Determine the (X, Y) coordinate at the center of the cell enclosing the given text.  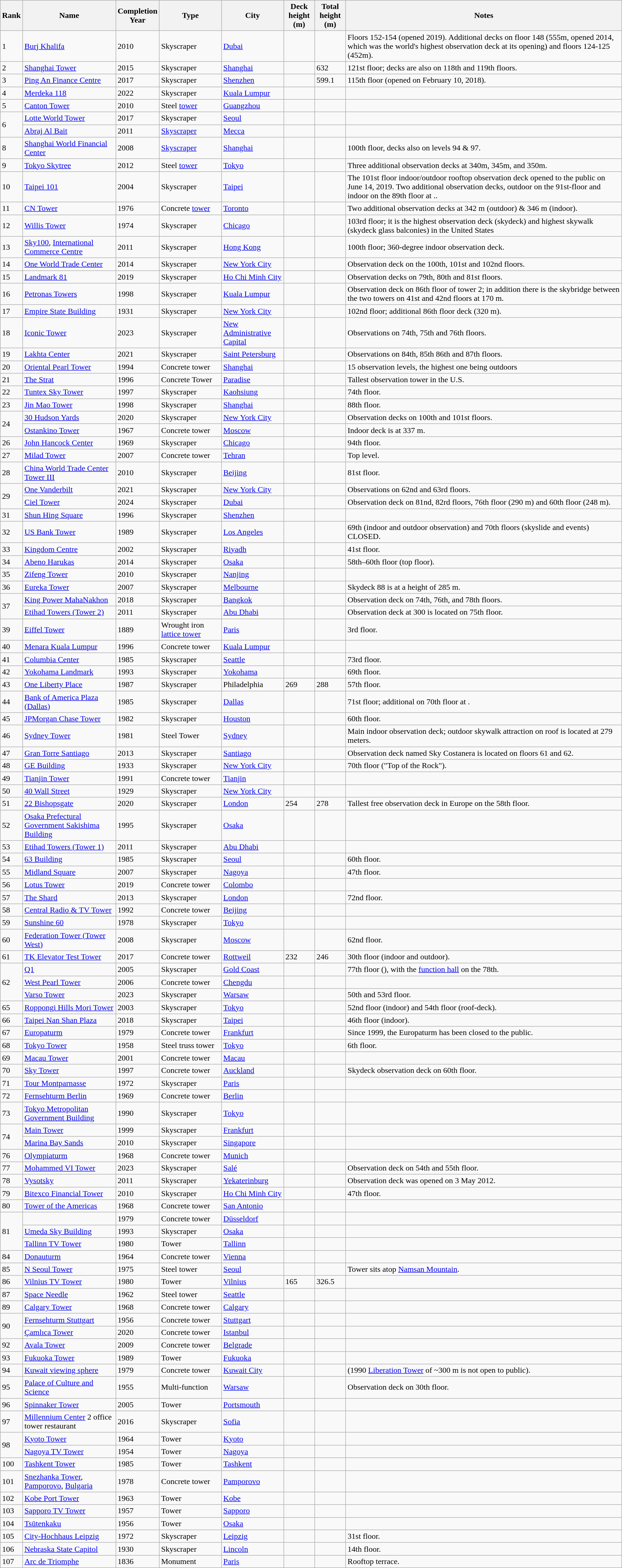
Leipzig (253, 1536)
1933 (138, 766)
Etihad Towers (Tower 1) (69, 847)
1958 (138, 1045)
Q1 (69, 970)
100th floor; 360-degree indoor observation deck. (484, 247)
Observation deck on 81nd, 82rd floors, 76th floor (290 m) and 60th floor (248 m). (484, 502)
1999 (138, 1130)
115th floor (opened on February 10, 2018). (484, 80)
Sky Tower (69, 1071)
Paradise (253, 380)
23 (11, 405)
55 (11, 872)
59 (11, 922)
1976 (138, 208)
Eureka Tower (69, 587)
17 (11, 311)
Donauturm (69, 1257)
67 (11, 1033)
Central Radio & TV Tower (69, 910)
54 (11, 859)
1954 (138, 1451)
18 (11, 333)
72 (11, 1096)
JPMorgan Chase Tower (69, 719)
6th floor. (484, 1045)
Tallest observation tower in the U.S. (484, 380)
Nanjing (253, 574)
1 (11, 46)
27 (11, 455)
63 Building (69, 859)
Munich (253, 1155)
42 (11, 672)
Millennium Center 2 office tower restaurant (69, 1422)
49 (11, 778)
Portsmouth (253, 1405)
Kobe Port Tower (69, 1498)
Macau (253, 1058)
52 (11, 825)
4 (11, 93)
12 (11, 225)
13 (11, 247)
326.5 (330, 1282)
10 (11, 187)
15 observation levels, the highest one being outdoors (484, 367)
Umeda Sky Building (69, 1231)
94th floor. (484, 443)
107 (11, 1561)
Sydney Tower (69, 736)
(1990 Liberation Tower of ~300 m is not open to public). (484, 1370)
68 (11, 1045)
Tallest free observation deck in Europe on the 58th floor. (484, 804)
48 (11, 766)
8 (11, 148)
Yokohama (253, 672)
Tsūtenkaku (69, 1524)
46 (11, 736)
Top level. (484, 455)
Lotus Tower (69, 885)
Ciel Tower (69, 502)
Two additional observation decks at 342 m (outdoor) & 346 m (indoor). (484, 208)
Tuntex Sky Tower (69, 392)
60 (11, 940)
Marina Bay Sands (69, 1143)
Ping An Finance Centre (69, 80)
King Power MahaNakhon (69, 600)
57th floor. (484, 684)
84 (11, 1257)
74th floor. (484, 392)
2012 (138, 165)
Sapporo TV Tower (69, 1511)
Landmark 81 (69, 277)
77th floor (), with the function hall on the 78th. (484, 970)
Observation decks on 79th, 80th and 81st floors. (484, 277)
11 (11, 208)
Fernsehturm Berlin (69, 1096)
Melbourne (253, 587)
2024 (138, 502)
81 (11, 1231)
Bitexco Financial Tower (69, 1193)
Nebraska State Capitol (69, 1549)
Chengdu (253, 982)
106 (11, 1549)
Sydney (253, 736)
Tehran (253, 455)
Houston (253, 719)
Federation Tower (Tower West) (69, 940)
3rd floor. (484, 630)
Europaturm (69, 1033)
73 (11, 1113)
1975 (138, 1269)
Lotte World Tower (69, 118)
Menara Kuala Lumpur (69, 647)
246 (330, 957)
Nagoya TV Tower (69, 1451)
65 (11, 1007)
Shun Hing Square (69, 515)
Taipei 101 (69, 187)
Monument (190, 1561)
John Hancock Center (69, 443)
28 (11, 472)
1982 (138, 719)
Name (69, 16)
Çamlıca Tower (69, 1332)
100th floor, decks also on levels 94 & 97. (484, 148)
Macau Tower (69, 1058)
Observation decks on 100th and 101st floors. (484, 417)
41st floor. (484, 549)
47 (11, 753)
CN Tower (69, 208)
103 (11, 1511)
288 (330, 684)
2003 (138, 1007)
Deck height (m) (299, 16)
19 (11, 354)
2002 (138, 549)
36 (11, 587)
74 (11, 1136)
1931 (138, 311)
90 (11, 1326)
1994 (138, 367)
Fukuoka (253, 1358)
TK Elevator Test Tower (69, 957)
Kuwait viewing sphere (69, 1370)
46th floor (indoor). (484, 1020)
Shanghai Tower (69, 68)
2 (11, 68)
Tower of the Americas (69, 1206)
33 (11, 549)
100 (11, 1464)
2016 (138, 1422)
Completion Year (138, 16)
94 (11, 1370)
76 (11, 1155)
Arc de Triomphe (69, 1561)
N Seoul Tower (69, 1269)
Observation deck on 74th, 76th, and 78th floors. (484, 600)
Salé (253, 1168)
69 (11, 1058)
86 (11, 1282)
The Shard (69, 897)
Wrought iron lattice tower (190, 630)
Osaka Prefectural Government Sakishima Building (69, 825)
Observation deck named Sky Costanera is located on floors 61 and 62. (484, 753)
Observation deck on 54th and 55th floor. (484, 1168)
Spinnaker Tower (69, 1405)
1990 (138, 1113)
31st floor. (484, 1536)
Eiffel Tower (69, 630)
Shanghai World Financial Center (69, 148)
57 (11, 897)
Space Needle (69, 1294)
1981 (138, 736)
1962 (138, 1294)
Guangzhou (253, 106)
Etihad Towers (Tower 2) (69, 612)
53 (11, 847)
Main Tower (69, 1130)
Tokyo Tower (69, 1045)
101 (11, 1481)
632 (330, 68)
88th floor. (484, 405)
1995 (138, 825)
Observations on 84th, 85th 86th and 87th floors. (484, 354)
Kyoto Tower (69, 1439)
Total height (m) (330, 16)
1991 (138, 778)
China World Trade Center Tower III (69, 472)
95 (11, 1387)
2004 (138, 187)
51 (11, 804)
Abeno Harukas (69, 562)
Dallas (253, 701)
96 (11, 1405)
Observation deck at 300 is located on 75th floor. (484, 612)
Tallinn TV Tower (69, 1244)
62nd floor. (484, 940)
40 Wall Street (69, 791)
93 (11, 1358)
Sky100, International Commerce Centre (69, 247)
City-Hochhaus Leipzig (69, 1536)
Snezhanka Tower, Pamporovo, Bulgaria (69, 1481)
Observations on 62nd and 63rd floors. (484, 490)
Yekaterinburg (253, 1181)
232 (299, 957)
70th floor ("Top of the Rock"). (484, 766)
26 (11, 443)
Willis Tower (69, 225)
Sofia (253, 1422)
Mecca (253, 131)
40 (11, 647)
Fukuoka Tower (69, 1358)
Main indoor observation deck; outdoor skywalk attraction on roof is located at 279 meters. (484, 736)
78 (11, 1181)
Empire State Building (69, 311)
Burj Khalifa (69, 46)
30 Hudson Yards (69, 417)
Notes (484, 16)
Canton Tower (69, 106)
Sapporo (253, 1511)
The Strat (69, 380)
Observation deck was opened on 3 May 2012. (484, 1181)
2006 (138, 982)
81st floor. (484, 472)
Multi-function (190, 1387)
Philadelphia (253, 684)
16 (11, 294)
32 (11, 532)
Indoor deck is at 337 m. (484, 430)
Kuwait City (253, 1370)
52nd floor (indoor) and 54th floor (roof-deck). (484, 1007)
34 (11, 562)
Saint Petersburg (253, 354)
Riyadh (253, 549)
1967 (138, 430)
Tour Montparnasse (69, 1083)
62 (11, 982)
Gold Coast (253, 970)
Jin Mao Tower (69, 405)
One Liberty Place (69, 684)
Berlin (253, 1096)
1987 (138, 684)
70 (11, 1071)
Fernsehturm Stuttgart (69, 1320)
New Administrative Capital (253, 333)
2015 (138, 68)
Düsseldorf (253, 1219)
Since 1999, the Europaturm has been closed to the public. (484, 1033)
One Vanderbilt (69, 490)
1974 (138, 225)
Observation deck on 86th floor of tower 2; in addition there is the skybridge between the two towers on 41st and 42nd floors at 170 m. (484, 294)
45 (11, 719)
35 (11, 574)
Pamporovo (253, 1481)
1963 (138, 1498)
14 (11, 264)
Auckland (253, 1071)
66 (11, 1020)
69th floor. (484, 672)
Petronas Towers (69, 294)
37 (11, 606)
Oriental Pearl Tower (69, 367)
44 (11, 701)
Tashkent (253, 1464)
Stuttgart (253, 1320)
West Pearl Tower (69, 982)
Gran Torre Santiago (69, 753)
278 (330, 804)
1929 (138, 791)
39 (11, 630)
Roppongi Hills Mori Tower (69, 1007)
269 (299, 684)
3 (11, 80)
73rd floor. (484, 659)
50th and 53rd floor. (484, 995)
Hong Kong (253, 247)
Kobe (253, 1498)
Mohammed VI Tower (69, 1168)
Iconic Tower (69, 333)
One World Trade Center (69, 264)
Taipei Nan Shan Plaza (69, 1020)
71st floor; additional on 70th floor at . (484, 701)
102nd floor; additional 86th floor deck (320 m). (484, 311)
20 (11, 367)
31 (11, 515)
58 (11, 910)
Milad Tower (69, 455)
89 (11, 1307)
Rooftop terrace. (484, 1561)
Observations on 74th, 75th and 76th floors. (484, 333)
Yokohama Landmark (69, 672)
1930 (138, 1549)
Columbia Center (69, 659)
Tokyo Metropolitan Government Building (69, 1113)
1889 (138, 630)
Steel Tower (190, 736)
Los Angeles (253, 532)
Rank (11, 16)
Lakhta Center (69, 354)
Bank of America Plaza (Dallas) (69, 701)
Kyoto (253, 1439)
Tianjin (253, 778)
Vysotsky (69, 1181)
Tianjin Tower (69, 778)
2009 (138, 1345)
Avala Tower (69, 1345)
Vienna (253, 1257)
Belgrade (253, 1345)
72nd floor. (484, 897)
Kingdom Centre (69, 549)
Three additional observation decks at 340m, 345m, and 350m. (484, 165)
Calgary (253, 1307)
Sunshine 60 (69, 922)
50 (11, 791)
77 (11, 1168)
599.1 (330, 80)
Tallinn (253, 1244)
Observation deck on the 100th, 101st and 102nd floors. (484, 264)
97 (11, 1422)
103rd floor; it is the highest observation deck (skydeck) and highest skywalk (skydeck glass balconies) in the United States (484, 225)
6 (11, 125)
14th floor. (484, 1549)
Tokyo Skytree (69, 165)
Kaohsiung (253, 392)
Tashkent Tower (69, 1464)
Varso Tower (69, 995)
1955 (138, 1387)
1836 (138, 1561)
9 (11, 165)
Olympiaturm (69, 1155)
Vilnius TV Tower (69, 1282)
2001 (138, 1058)
Merdeka 118 (69, 93)
US Bank Tower (69, 532)
Type (190, 16)
15 (11, 277)
2022 (138, 93)
Santiago (253, 753)
79 (11, 1193)
Steel truss tower (190, 1045)
41 (11, 659)
Zifeng Tower (69, 574)
Rottweil (253, 957)
30th floor (indoor and outdoor). (484, 957)
102 (11, 1498)
Midland Square (69, 872)
92 (11, 1345)
43 (11, 684)
Toronto (253, 208)
69th (indoor and outdoor observation) and 70th floors (skyslide and events) CLOSED. (484, 532)
22 (11, 392)
61 (11, 957)
85 (11, 1269)
Bangkok (253, 600)
Observation deck on 30th floor. (484, 1387)
87 (11, 1294)
29 (11, 496)
Palace of Culture and Science (69, 1387)
Tower sits atop Namsan Mountain. (484, 1269)
1992 (138, 910)
San Antonio (253, 1206)
71 (11, 1083)
22 Bishopsgate (69, 804)
121st floor; decks are also on 118th and 119th floors. (484, 68)
GE Building (69, 766)
Skydeck 88 is at a height of 285 m. (484, 587)
Colombo (253, 885)
Abraj Al Bait (69, 131)
Skydeck observation deck on 60th floor. (484, 1071)
Ostankino Tower (69, 430)
104 (11, 1524)
21 (11, 380)
Concrete Tower (190, 380)
58th–60th floor (top floor). (484, 562)
5 (11, 106)
80 (11, 1206)
56 (11, 885)
Istanbul (253, 1332)
Lincoln (253, 1549)
1957 (138, 1511)
Calgary Tower (69, 1307)
City (253, 16)
165 (299, 1282)
Vilnius (253, 1282)
24 (11, 424)
254 (299, 804)
105 (11, 1536)
Singapore (253, 1143)
98 (11, 1445)
